Locate the cell with the specified text and output its (X, Y) center coordinate. 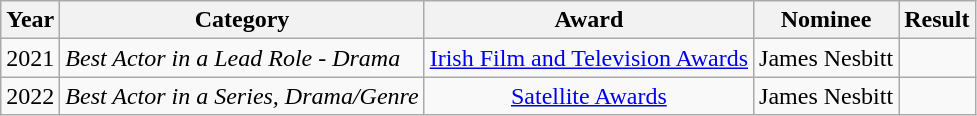
2021 (30, 58)
Nominee (826, 20)
2022 (30, 96)
Best Actor in a Lead Role - Drama (242, 58)
Award (588, 20)
Best Actor in a Series, Drama/Genre (242, 96)
Satellite Awards (588, 96)
Year (30, 20)
Result (937, 20)
Category (242, 20)
Irish Film and Television Awards (588, 58)
